Find where the given text appears and provide that cell's center as (X, Y) coordinate. 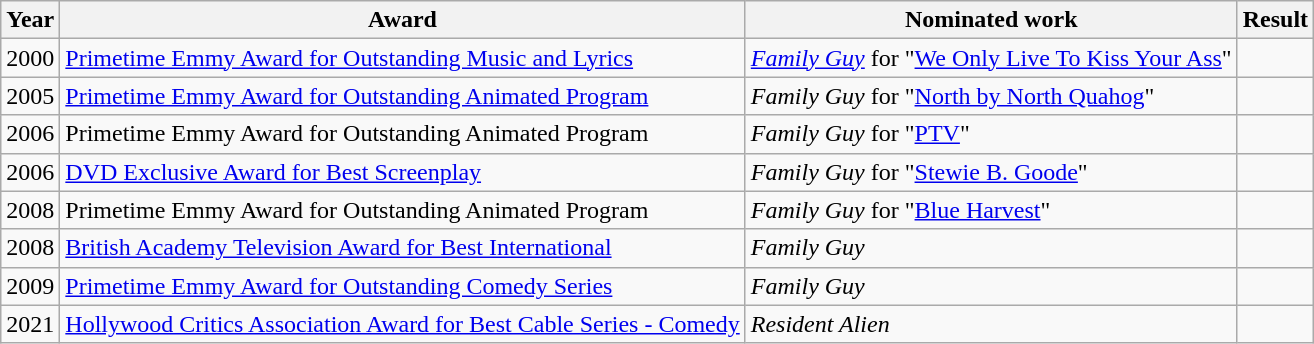
Family Guy for "We Only Live To Kiss Your Ass" (991, 58)
Hollywood Critics Association Award for Best Cable Series - Comedy (402, 324)
DVD Exclusive Award for Best Screenplay (402, 172)
Award (402, 20)
2021 (30, 324)
2000 (30, 58)
Family Guy for "Blue Harvest" (991, 210)
Primetime Emmy Award for Outstanding Comedy Series (402, 286)
Year (30, 20)
2009 (30, 286)
Family Guy for "PTV" (991, 134)
Resident Alien (991, 324)
Primetime Emmy Award for Outstanding Music and Lyrics (402, 58)
British Academy Television Award for Best International (402, 248)
Result (1275, 20)
Nominated work (991, 20)
Family Guy for "Stewie B. Goode" (991, 172)
Family Guy for "North by North Quahog" (991, 96)
2005 (30, 96)
